Extract the [X, Y] coordinate from the center of the cell holding the provided text.  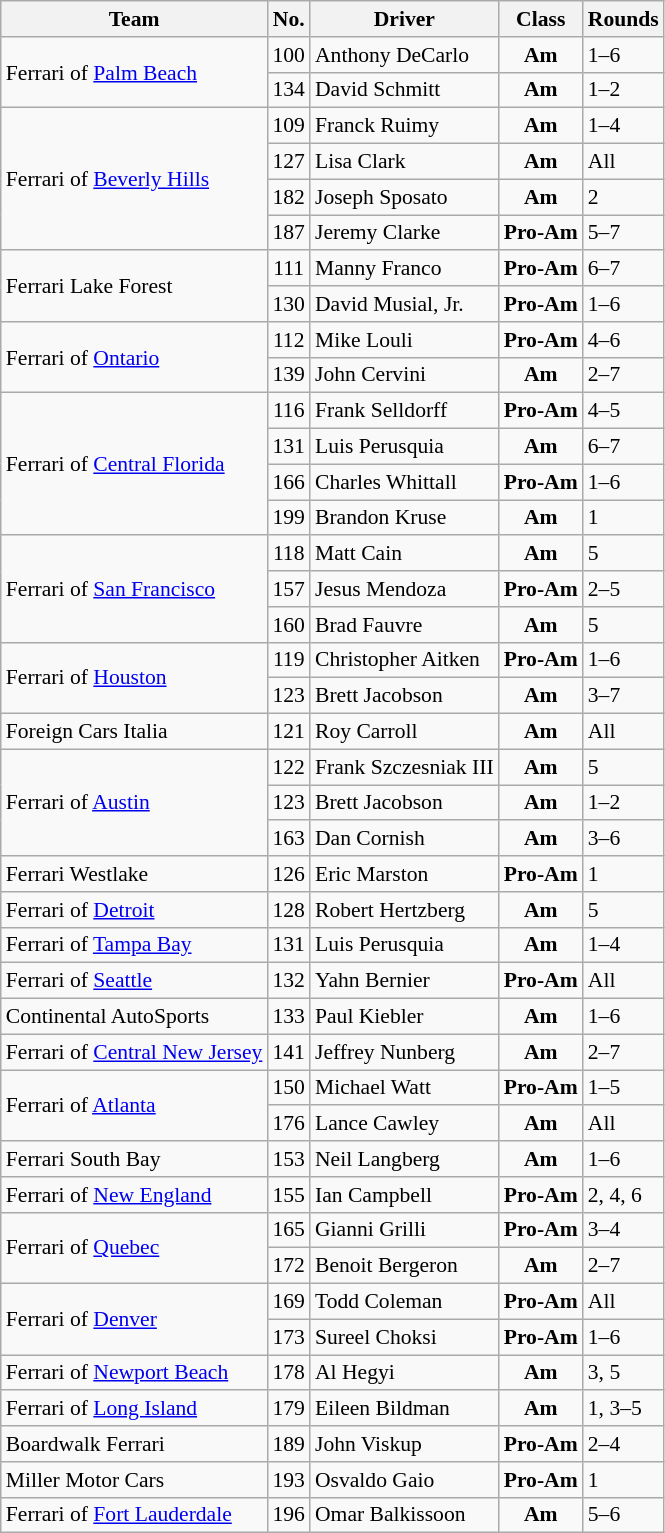
5–6 [624, 1515]
Rounds [624, 19]
Paul Kiebler [404, 1017]
189 [288, 1444]
Omar Balkissoon [404, 1515]
Eric Marston [404, 874]
Ferrari of Long Island [134, 1409]
Eileen Bildman [404, 1409]
5–7 [624, 233]
Ferrari of Detroit [134, 910]
Christopher Aitken [404, 660]
122 [288, 767]
Jeffrey Nunberg [404, 1052]
Todd Coleman [404, 1302]
Ferrari of San Francisco [134, 590]
John Viskup [404, 1444]
2–4 [624, 1444]
Jesus Mendoza [404, 589]
193 [288, 1480]
Michael Watt [404, 1088]
134 [288, 90]
111 [288, 269]
112 [288, 340]
Matt Cain [404, 554]
Brandon Kruse [404, 518]
David Schmitt [404, 90]
Ferrari Lake Forest [134, 286]
Ferrari of Beverly Hills [134, 179]
173 [288, 1337]
Frank Selldorff [404, 411]
Jeremy Clarke [404, 233]
128 [288, 910]
Osvaldo Gaio [404, 1480]
2 [624, 197]
2, 4, 6 [624, 1195]
157 [288, 589]
2–5 [624, 589]
Manny Franco [404, 269]
Ferrari of New England [134, 1195]
Brad Fauvre [404, 625]
150 [288, 1088]
Ferrari of Atlanta [134, 1106]
Robert Hertzberg [404, 910]
109 [288, 126]
3–4 [624, 1230]
141 [288, 1052]
No. [288, 19]
4–5 [624, 411]
Ferrari of Austin [134, 802]
Driver [404, 19]
Franck Ruimy [404, 126]
Yahn Bernier [404, 981]
133 [288, 1017]
Sureel Choksi [404, 1337]
Charles Whittall [404, 482]
Neil Langberg [404, 1159]
4–6 [624, 340]
172 [288, 1266]
3–7 [624, 696]
1–5 [624, 1088]
David Musial, Jr. [404, 304]
169 [288, 1302]
199 [288, 518]
127 [288, 162]
176 [288, 1124]
Ferrari of Tampa Bay [134, 945]
166 [288, 482]
Ferrari of Fort Lauderdale [134, 1515]
118 [288, 554]
139 [288, 375]
Ferrari of Houston [134, 678]
Continental AutoSports [134, 1017]
Ian Campbell [404, 1195]
Benoit Bergeron [404, 1266]
100 [288, 55]
153 [288, 1159]
Joseph Sposato [404, 197]
Ferrari Westlake [134, 874]
Boardwalk Ferrari [134, 1444]
163 [288, 839]
Ferrari of Newport Beach [134, 1373]
Team [134, 19]
116 [288, 411]
Ferrari of Quebec [134, 1248]
119 [288, 660]
Al Hegyi [404, 1373]
Dan Cornish [404, 839]
Class [541, 19]
Gianni Grilli [404, 1230]
179 [288, 1409]
Miller Motor Cars [134, 1480]
Ferrari of Central New Jersey [134, 1052]
130 [288, 304]
178 [288, 1373]
Lisa Clark [404, 162]
Ferrari of Denver [134, 1320]
Ferrari of Ontario [134, 358]
Mike Louli [404, 340]
Ferrari of Seattle [134, 981]
187 [288, 233]
182 [288, 197]
121 [288, 732]
132 [288, 981]
126 [288, 874]
Lance Cawley [404, 1124]
1, 3–5 [624, 1409]
155 [288, 1195]
Ferrari of Central Florida [134, 464]
Foreign Cars Italia [134, 732]
John Cervini [404, 375]
Ferrari of Palm Beach [134, 72]
165 [288, 1230]
Frank Szczesniak III [404, 767]
3, 5 [624, 1373]
Ferrari South Bay [134, 1159]
3–6 [624, 839]
160 [288, 625]
Anthony DeCarlo [404, 55]
196 [288, 1515]
Roy Carroll [404, 732]
